Return (x, y) of the center of cell containing provided text 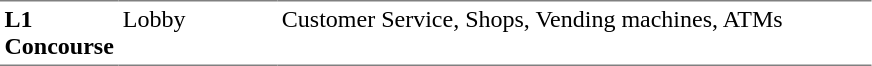
L1Concourse (59, 33)
Lobby (198, 33)
Customer Service, Shops, Vending machines, ATMs (574, 33)
